Scan for the cell matching the given text and deliver its [X, Y] coordinate at center. 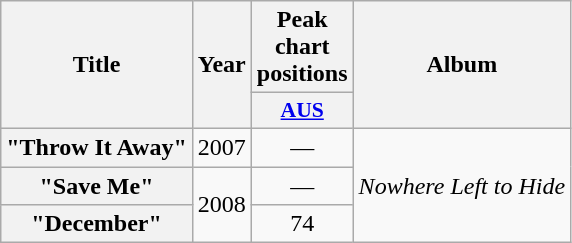
"Throw It Away" [97, 147]
Peak chart positions [302, 47]
2007 [222, 147]
AUS [302, 111]
Album [462, 65]
Year [222, 65]
Nowhere Left to Hide [462, 185]
Title [97, 65]
"Save Me" [97, 185]
"December" [97, 224]
74 [302, 224]
2008 [222, 204]
